Search for the cell housing the specified text and yield its (X, Y) center coordinate. 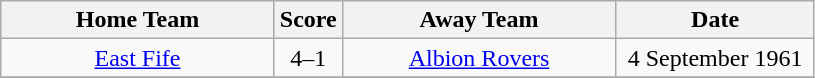
Albion Rovers (479, 58)
East Fife (138, 58)
Date (716, 20)
Score (308, 20)
4–1 (308, 58)
Home Team (138, 20)
4 September 1961 (716, 58)
Away Team (479, 20)
